Detect which cell encompasses the target text, then output its [x, y] center coordinate. 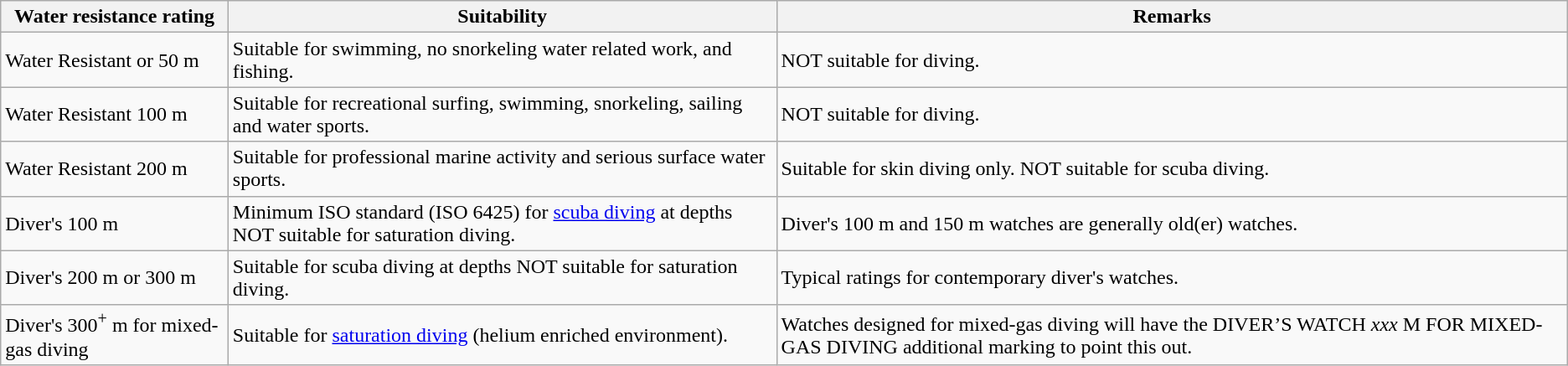
Water resistance rating [115, 17]
Water Resistant 100 m [115, 114]
Suitable for skin diving only. NOT suitable for scuba diving. [1172, 169]
Diver's 100 m [115, 223]
Suitable for saturation diving (helium enriched environment). [503, 335]
Minimum ISO standard (ISO 6425) for scuba diving at depths NOT suitable for saturation diving. [503, 223]
Suitable for swimming, no snorkeling water related work, and fishing. [503, 60]
Remarks [1172, 17]
Water Resistant or 50 m [115, 60]
Watches designed for mixed-gas diving will have the DIVER’S WATCH xxx M FOR MIXED-GAS DIVING additional marking to point this out. [1172, 335]
Suitability [503, 17]
Suitable for recreational surfing, swimming, snorkeling, sailing and water sports. [503, 114]
Suitable for professional marine activity and serious surface water sports. [503, 169]
Diver's 100 m and 150 m watches are generally old(er) watches. [1172, 223]
Water Resistant 200 m [115, 169]
Typical ratings for contemporary diver's watches. [1172, 278]
Diver's 300+ m for mixed-gas diving [115, 335]
Diver's 200 m or 300 m [115, 278]
Suitable for scuba diving at depths NOT suitable for saturation diving. [503, 278]
